Provide the (X, Y) coordinate of the cell's center where the given text is located.  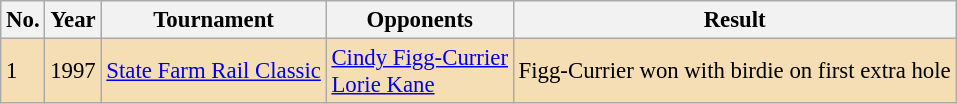
1997 (73, 72)
Cindy Figg-Currier Lorie Kane (420, 72)
Figg-Currier won with birdie on first extra hole (734, 72)
Opponents (420, 20)
Tournament (214, 20)
1 (23, 72)
No. (23, 20)
Year (73, 20)
State Farm Rail Classic (214, 72)
Result (734, 20)
